Capture the cell that displays the provided text and extract its [X, Y] central coordinate. 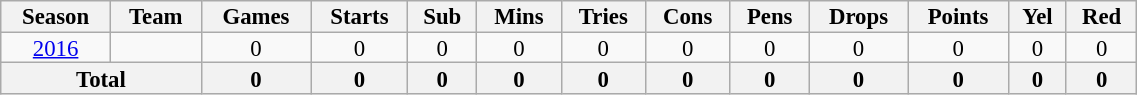
Pens [770, 16]
Total [101, 78]
Team [156, 16]
Red [1101, 16]
Games [256, 16]
2016 [56, 48]
Cons [688, 16]
Points [958, 16]
Starts [360, 16]
Yel [1037, 16]
Mins [520, 16]
Tries [603, 16]
Sub [442, 16]
Season [56, 16]
Drops [858, 16]
